Provide the (X, Y) coordinate of the cell's center where the given text is located.  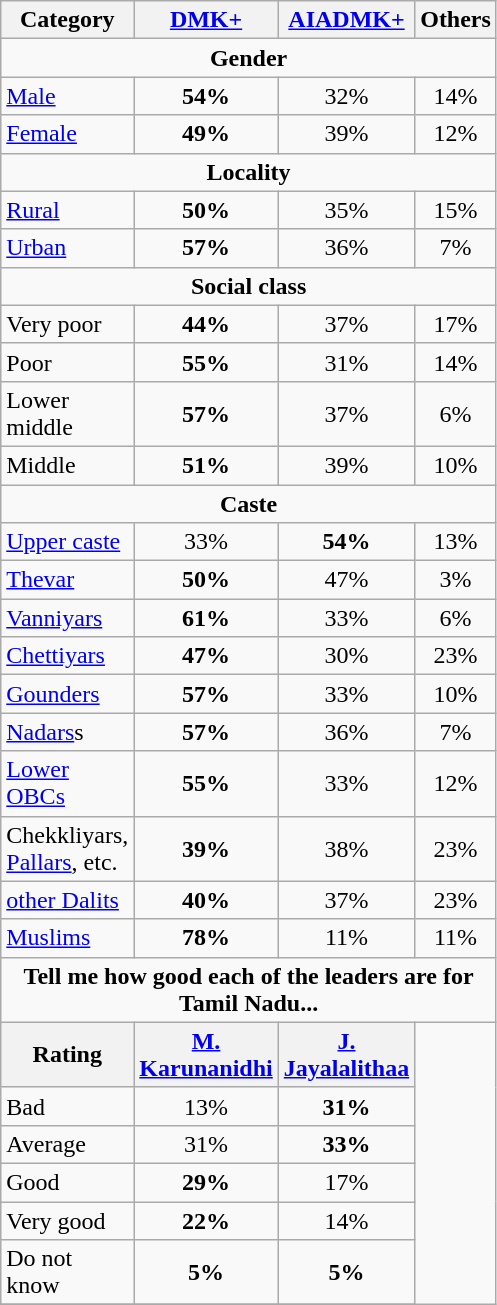
Gender (249, 58)
Tell me how good each of the leaders are for Tamil Nadu... (249, 990)
Bad (68, 1106)
29% (206, 1182)
DMK+ (206, 20)
other Dalits (68, 900)
40% (206, 900)
Do not know (68, 1272)
Others (456, 20)
Upper caste (68, 542)
78% (206, 938)
Urban (68, 248)
49% (206, 134)
Female (68, 134)
51% (206, 465)
Very poor (68, 324)
Good (68, 1182)
38% (346, 848)
Lower OBCs (68, 784)
35% (346, 210)
32% (346, 96)
Poor (68, 362)
30% (346, 656)
44% (206, 324)
3% (456, 580)
Rating (68, 1054)
15% (456, 210)
Locality (249, 172)
Male (68, 96)
Social class (249, 286)
Gounders (68, 694)
61% (206, 618)
Category (68, 20)
Chekkliyars, Pallars, etc. (68, 848)
Caste (249, 503)
AIADMK+ (346, 20)
Thevar (68, 580)
Vanniyars (68, 618)
Chettiyars (68, 656)
Lower middle (68, 414)
Average (68, 1144)
22% (206, 1221)
Very good (68, 1221)
J. Jayalalithaa (346, 1054)
Nadarss (68, 732)
Rural (68, 210)
M. Karunanidhi (206, 1054)
Muslims (68, 938)
Middle (68, 465)
